For the text-containing cell, return its midpoint in (x, y) coordinate format. 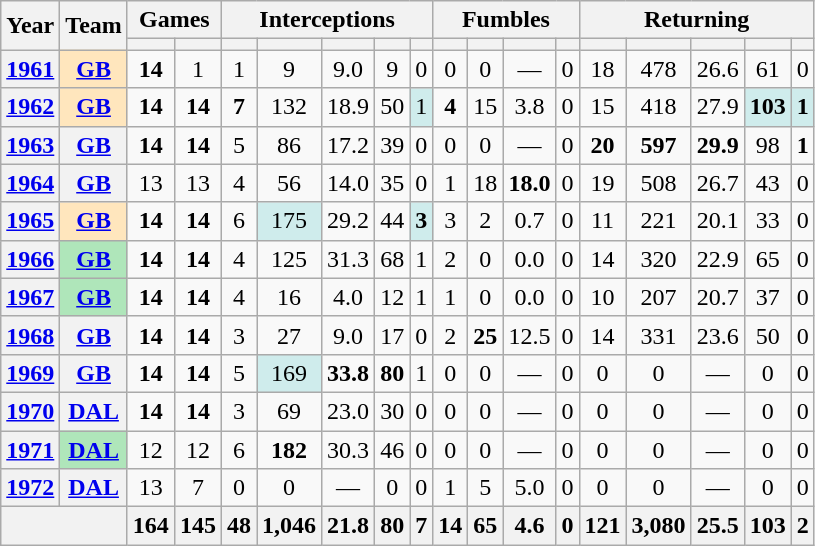
1963 (30, 145)
1966 (30, 259)
18.9 (348, 107)
418 (658, 107)
30.3 (348, 449)
164 (150, 526)
43 (768, 183)
169 (290, 373)
1967 (30, 297)
44 (392, 221)
10 (602, 297)
98 (768, 145)
25.5 (718, 526)
221 (658, 221)
48 (238, 526)
1961 (30, 69)
17 (392, 335)
21.8 (348, 526)
14.0 (348, 183)
145 (198, 526)
33.8 (348, 373)
121 (602, 526)
Fumbles (506, 20)
1970 (30, 411)
29.9 (718, 145)
175 (290, 221)
68 (392, 259)
17.2 (348, 145)
1962 (30, 107)
132 (290, 107)
207 (658, 297)
26.7 (718, 183)
Year (30, 26)
20 (602, 145)
11 (602, 221)
25 (486, 335)
1971 (30, 449)
125 (290, 259)
Interceptions (326, 20)
27.9 (718, 107)
1972 (30, 488)
12.5 (530, 335)
3.8 (530, 107)
4.0 (348, 297)
1964 (30, 183)
Returning (696, 20)
0.7 (530, 221)
4.6 (530, 526)
27 (290, 335)
39 (392, 145)
Games (174, 20)
508 (658, 183)
331 (658, 335)
20.1 (718, 221)
30 (392, 411)
1968 (30, 335)
5.0 (530, 488)
46 (392, 449)
22.9 (718, 259)
19 (602, 183)
69 (290, 411)
18.0 (530, 183)
23.0 (348, 411)
320 (658, 259)
3,080 (658, 526)
182 (290, 449)
20.7 (718, 297)
86 (290, 145)
16 (290, 297)
29.2 (348, 221)
31.3 (348, 259)
23.6 (718, 335)
37 (768, 297)
35 (392, 183)
61 (768, 69)
Team (94, 26)
1969 (30, 373)
33 (768, 221)
1965 (30, 221)
1,046 (290, 526)
56 (290, 183)
26.6 (718, 69)
478 (658, 69)
597 (658, 145)
